Capture the cell that displays the provided text and extract its (x, y) central coordinate. 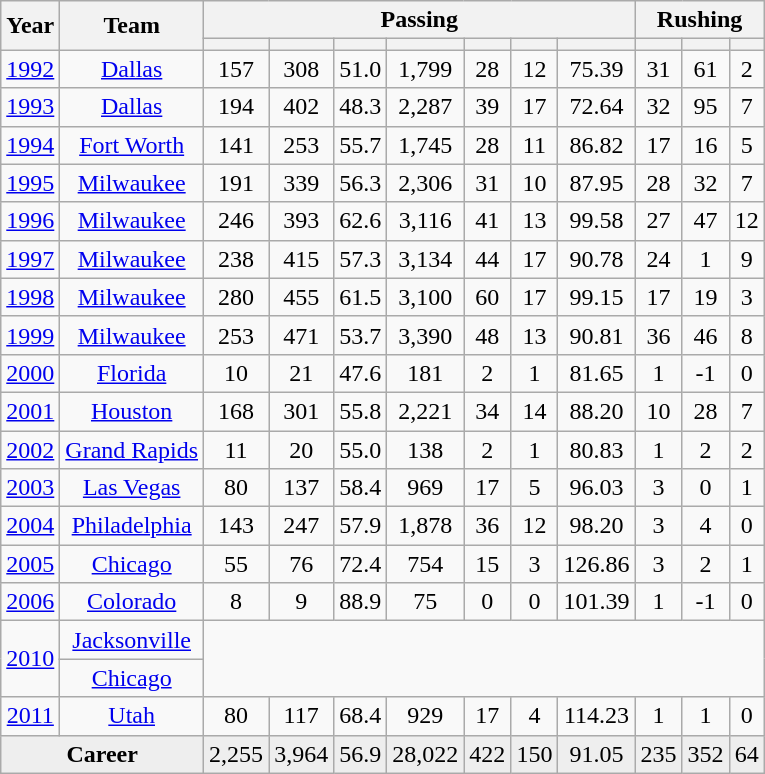
98.20 (596, 526)
Colorado (132, 602)
157 (236, 69)
55.8 (360, 411)
53.7 (360, 335)
Utah (132, 716)
114.23 (596, 716)
64 (746, 754)
24 (658, 259)
2011 (30, 716)
Passing (420, 20)
Philadelphia (132, 526)
76 (302, 564)
91.05 (596, 754)
191 (236, 183)
754 (426, 564)
47.6 (360, 373)
87.95 (596, 183)
96.03 (596, 488)
1996 (30, 221)
41 (488, 221)
57.3 (360, 259)
2,221 (426, 411)
75.39 (596, 69)
55 (236, 564)
1997 (30, 259)
415 (302, 259)
101.39 (596, 602)
2006 (30, 602)
Las Vegas (132, 488)
99.58 (596, 221)
280 (236, 297)
1,878 (426, 526)
72.4 (360, 564)
3,964 (302, 754)
1999 (30, 335)
Fort Worth (132, 145)
137 (302, 488)
2001 (30, 411)
143 (236, 526)
126.86 (596, 564)
194 (236, 107)
238 (236, 259)
235 (658, 754)
141 (236, 145)
1995 (30, 183)
62.6 (360, 221)
352 (706, 754)
Team (132, 26)
60 (488, 297)
Year (30, 26)
21 (302, 373)
46 (706, 335)
393 (302, 221)
99.15 (596, 297)
471 (302, 335)
81.65 (596, 373)
90.78 (596, 259)
90.81 (596, 335)
138 (426, 449)
56.3 (360, 183)
117 (302, 716)
88.20 (596, 411)
2002 (30, 449)
2003 (30, 488)
181 (426, 373)
Career (102, 754)
2005 (30, 564)
1994 (30, 145)
88.9 (360, 602)
246 (236, 221)
Florida (132, 373)
3,390 (426, 335)
2004 (30, 526)
28,022 (426, 754)
Jacksonville (132, 640)
2,306 (426, 183)
48 (488, 335)
339 (302, 183)
Houston (132, 411)
1998 (30, 297)
51.0 (360, 69)
80.83 (596, 449)
20 (302, 449)
247 (302, 526)
27 (658, 221)
969 (426, 488)
15 (488, 564)
39 (488, 107)
47 (706, 221)
86.82 (596, 145)
72.64 (596, 107)
168 (236, 411)
14 (534, 411)
2,287 (426, 107)
455 (302, 297)
61 (706, 69)
57.9 (360, 526)
55.7 (360, 145)
56.9 (360, 754)
48.3 (360, 107)
44 (488, 259)
422 (488, 754)
150 (534, 754)
Grand Rapids (132, 449)
2010 (30, 659)
929 (426, 716)
1993 (30, 107)
68.4 (360, 716)
1,745 (426, 145)
3,134 (426, 259)
34 (488, 411)
2,255 (236, 754)
61.5 (360, 297)
95 (706, 107)
55.0 (360, 449)
402 (302, 107)
19 (706, 297)
75 (426, 602)
58.4 (360, 488)
308 (302, 69)
2000 (30, 373)
3,100 (426, 297)
16 (706, 145)
Rushing (700, 20)
301 (302, 411)
1992 (30, 69)
1,799 (426, 69)
3,116 (426, 221)
